Determine the [X, Y] coordinate at the center of the cell enclosing the given text.  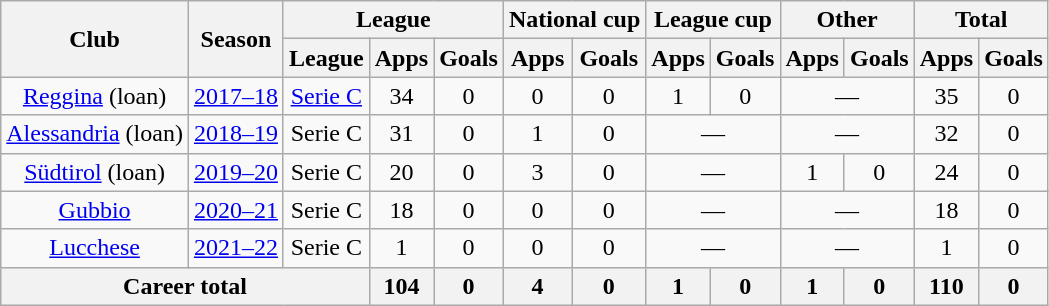
24 [946, 172]
Season [236, 39]
2018–19 [236, 134]
3 [537, 172]
2019–20 [236, 172]
Alessandria (loan) [95, 134]
2021–22 [236, 248]
4 [537, 286]
National cup [574, 20]
Career total [185, 286]
31 [401, 134]
Club [95, 39]
20 [401, 172]
League cup [713, 20]
2017–18 [236, 96]
32 [946, 134]
Total [981, 20]
Other [847, 20]
2020–21 [236, 210]
Lucchese [95, 248]
35 [946, 96]
110 [946, 286]
34 [401, 96]
Reggina (loan) [95, 96]
Gubbio [95, 210]
104 [401, 286]
Südtirol (loan) [95, 172]
